Return [x, y] of the center of cell containing provided text 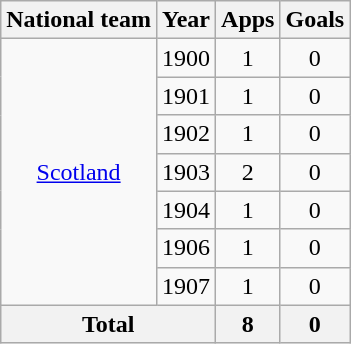
1903 [186, 172]
National team [79, 20]
Apps [248, 20]
1901 [186, 96]
Goals [315, 20]
1904 [186, 210]
Scotland [79, 172]
Total [108, 324]
1900 [186, 58]
2 [248, 172]
1906 [186, 248]
1907 [186, 286]
1902 [186, 134]
Year [186, 20]
8 [248, 324]
